Determine the [x, y] coordinate at the center of the cell enclosing the given text.  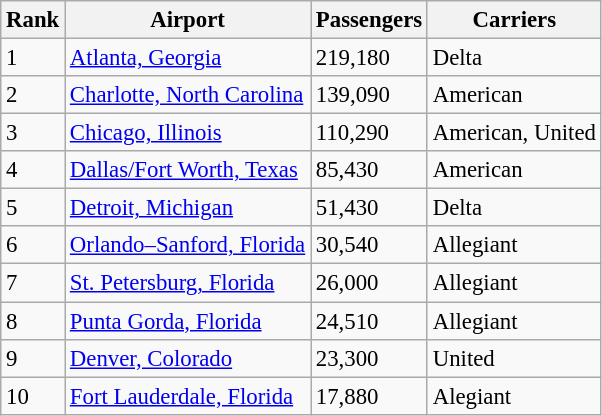
Fort Lauderdale, Florida [188, 396]
Detroit, Michigan [188, 208]
219,180 [370, 58]
Dallas/Fort Worth, Texas [188, 170]
30,540 [370, 245]
2 [33, 95]
139,090 [370, 95]
17,880 [370, 396]
St. Petersburg, Florida [188, 283]
Passengers [370, 20]
85,430 [370, 170]
4 [33, 170]
110,290 [370, 133]
Punta Gorda, Florida [188, 321]
51,430 [370, 208]
5 [33, 208]
7 [33, 283]
8 [33, 321]
24,510 [370, 321]
23,300 [370, 358]
3 [33, 133]
26,000 [370, 283]
Denver, Colorado [188, 358]
United [514, 358]
Atlanta, Georgia [188, 58]
Chicago, Illinois [188, 133]
Airport [188, 20]
Carriers [514, 20]
10 [33, 396]
American, United [514, 133]
Charlotte, North Carolina [188, 95]
9 [33, 358]
Orlando–Sanford, Florida [188, 245]
Alegiant [514, 396]
1 [33, 58]
6 [33, 245]
Rank [33, 20]
